Search for the cell housing the specified text and yield its [X, Y] center coordinate. 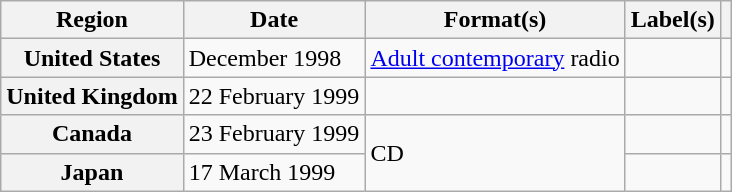
Label(s) [672, 20]
Canada [92, 134]
United States [92, 58]
CD [495, 153]
22 February 1999 [274, 96]
December 1998 [274, 58]
Date [274, 20]
United Kingdom [92, 96]
17 March 1999 [274, 172]
Japan [92, 172]
Adult contemporary radio [495, 58]
Region [92, 20]
23 February 1999 [274, 134]
Format(s) [495, 20]
